Return (x, y) of the center of cell containing provided text 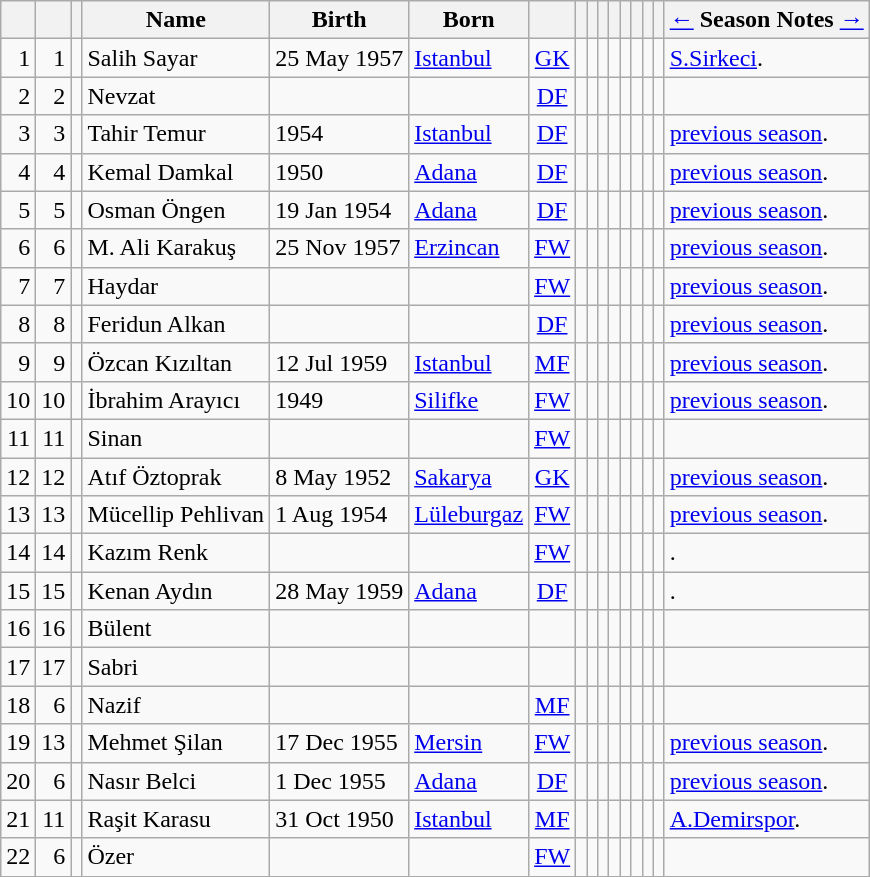
İbrahim Arayıcı (176, 400)
Sinan (176, 438)
Haydar (176, 286)
Mehmet Şilan (176, 743)
Salih Sayar (176, 58)
19 Jan 1954 (340, 210)
19 (18, 743)
20 (18, 781)
21 (18, 819)
8 May 1952 (340, 477)
Nazif (176, 705)
Tahir Temur (176, 134)
Bülent (176, 629)
Mücellip Pehlivan (176, 515)
Kazım Renk (176, 553)
Name (176, 20)
Kenan Aydın (176, 591)
Erzincan (469, 248)
1 Dec 1955 (340, 781)
Özer (176, 857)
25 May 1957 (340, 58)
Feridun Alkan (176, 324)
Mersin (469, 743)
A.Demirspor. (766, 819)
1949 (340, 400)
Kemal Damkal (176, 172)
Raşit Karasu (176, 819)
1 Aug 1954 (340, 515)
S.Sirkeci. (766, 58)
12 Jul 1959 (340, 362)
Osman Öngen (176, 210)
Birth (340, 20)
Born (469, 20)
M. Ali Karakuş (176, 248)
Lüleburgaz (469, 515)
Sabri (176, 667)
1950 (340, 172)
17 Dec 1955 (340, 743)
22 (18, 857)
Özcan Kızıltan (176, 362)
31 Oct 1950 (340, 819)
Silifke (469, 400)
Sakarya (469, 477)
18 (18, 705)
Atıf Öztoprak (176, 477)
28 May 1959 (340, 591)
← Season Notes → (766, 20)
Nevzat (176, 96)
Nasır Belci (176, 781)
25 Nov 1957 (340, 248)
1954 (340, 134)
